Return the (X, Y) coordinate for the center point of the cell that contains the specified text.  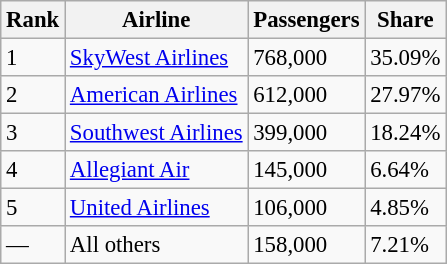
7.21% (406, 245)
Share (406, 20)
27.97% (406, 95)
SkyWest Airlines (156, 58)
768,000 (306, 58)
— (33, 245)
All others (156, 245)
Allegiant Air (156, 170)
Airline (156, 20)
Rank (33, 20)
3 (33, 133)
6.64% (406, 170)
4.85% (406, 208)
158,000 (306, 245)
Southwest Airlines (156, 133)
145,000 (306, 170)
5 (33, 208)
Passengers (306, 20)
United Airlines (156, 208)
399,000 (306, 133)
1 (33, 58)
18.24% (406, 133)
4 (33, 170)
American Airlines (156, 95)
612,000 (306, 95)
106,000 (306, 208)
35.09% (406, 58)
2 (33, 95)
